Return the (x, y) coordinate for the center point of the cell that contains the specified text.  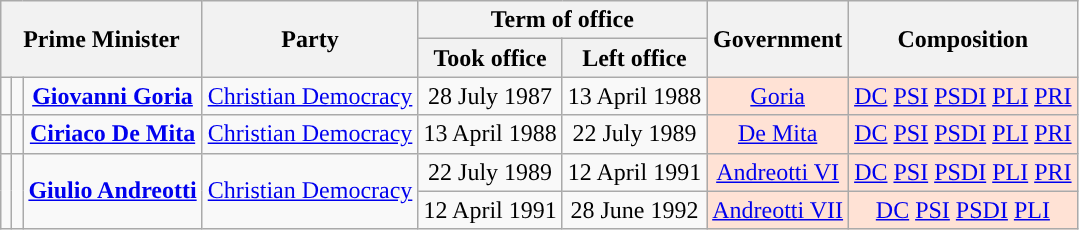
Andreotti VI (778, 172)
Took office (490, 58)
Left office (634, 58)
Ciriaco De Mita (112, 134)
Term of office (562, 20)
Andreotti VII (778, 210)
DC PSI PSDI PLI (963, 210)
Party (310, 39)
De Mita (778, 134)
28 June 1992 (634, 210)
Government (778, 39)
Composition (963, 39)
28 July 1987 (490, 96)
Prime Minister (102, 39)
Giulio Andreotti (112, 191)
Goria (778, 96)
Giovanni Goria (112, 96)
